Locate the cell with the specified text and output its (x, y) center coordinate. 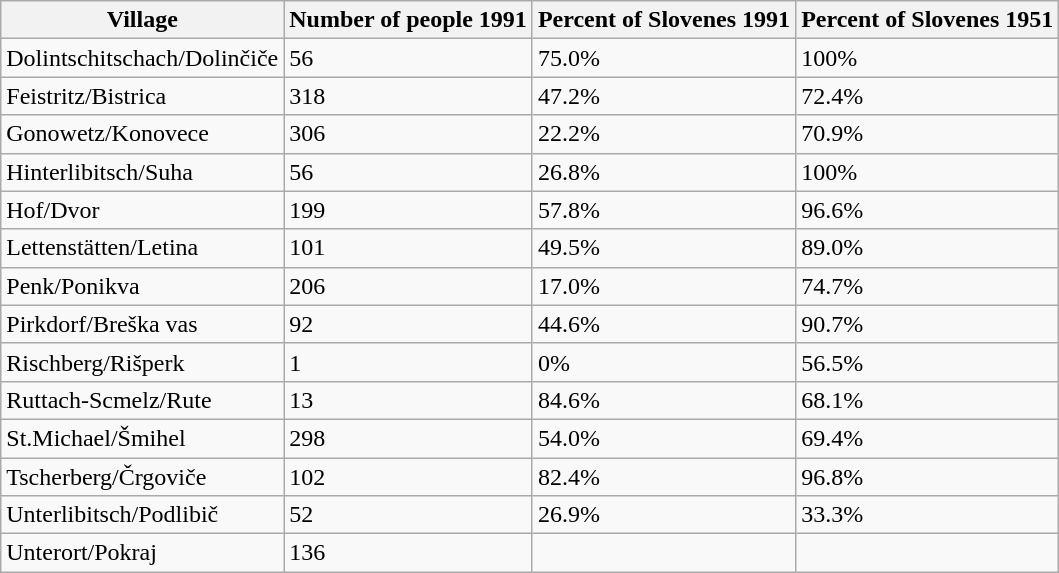
84.6% (664, 400)
St.Michael/Šmihel (142, 438)
Number of people 1991 (408, 20)
82.4% (664, 477)
Dolintschitschach/Dolinčiče (142, 58)
90.7% (928, 324)
92 (408, 324)
54.0% (664, 438)
17.0% (664, 286)
47.2% (664, 96)
26.9% (664, 515)
Gonowetz/Konovece (142, 134)
57.8% (664, 210)
Tscherberg/Črgoviče (142, 477)
Village (142, 20)
13 (408, 400)
72.4% (928, 96)
56.5% (928, 362)
70.9% (928, 134)
68.1% (928, 400)
0% (664, 362)
Percent of Slovenes 1951 (928, 20)
52 (408, 515)
Rischberg/Rišperk (142, 362)
136 (408, 553)
96.8% (928, 477)
Feistritz/Bistrica (142, 96)
26.8% (664, 172)
22.2% (664, 134)
33.3% (928, 515)
199 (408, 210)
Lettenstätten/Letina (142, 248)
102 (408, 477)
75.0% (664, 58)
74.7% (928, 286)
69.4% (928, 438)
Unterort/Pokraj (142, 553)
Unterlibitsch/Podlibič (142, 515)
96.6% (928, 210)
49.5% (664, 248)
101 (408, 248)
Percent of Slovenes 1991 (664, 20)
306 (408, 134)
1 (408, 362)
44.6% (664, 324)
Pirkdorf/Breška vas (142, 324)
Ruttach-Scmelz/Rute (142, 400)
Hinterlibitsch/Suha (142, 172)
Penk/Ponikva (142, 286)
318 (408, 96)
298 (408, 438)
89.0% (928, 248)
206 (408, 286)
Hof/Dvor (142, 210)
